Determine the (X, Y) coordinate at the center of the cell enclosing the given text.  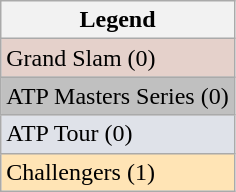
ATP Masters Series (0) (118, 96)
Challengers (1) (118, 172)
Legend (118, 20)
Grand Slam (0) (118, 58)
ATP Tour (0) (118, 134)
